Return the [X, Y] coordinate for the center point of the cell that contains the specified text.  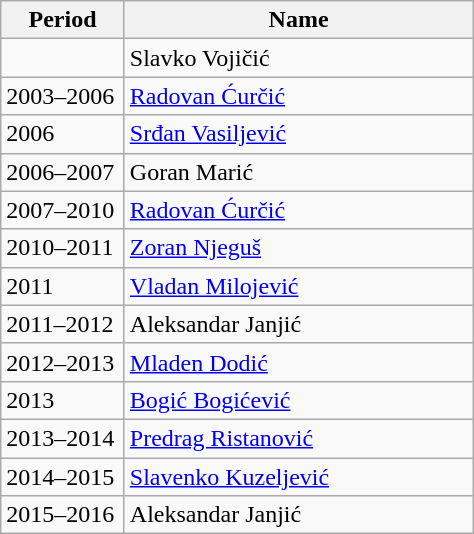
2003–2006 [63, 96]
Slavenko Kuzeljević [298, 477]
2012–2013 [63, 362]
Predrag Ristanović [298, 438]
2011–2012 [63, 324]
Goran Marić [298, 172]
2006–2007 [63, 172]
2013 [63, 400]
Srđan Vasiljević [298, 134]
2010–2011 [63, 248]
Vladan Milojević [298, 286]
2011 [63, 286]
Slavko Vojičić [298, 58]
2014–2015 [63, 477]
2006 [63, 134]
2007–2010 [63, 210]
Name [298, 20]
Bogić Bogićević [298, 400]
2015–2016 [63, 515]
Period [63, 20]
2013–2014 [63, 438]
Mladen Dodić [298, 362]
Zoran Njeguš [298, 248]
